Capture the cell that displays the provided text and extract its (X, Y) central coordinate. 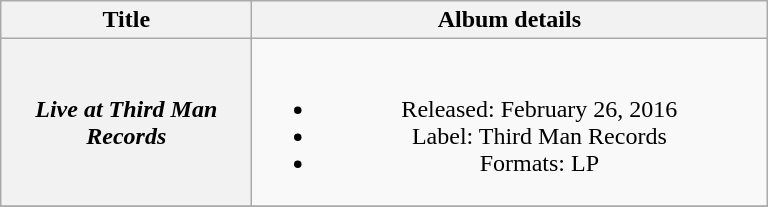
Album details (510, 20)
Released: February 26, 2016Label: Third Man RecordsFormats: LP (510, 122)
Live at Third Man Records (126, 122)
Title (126, 20)
